Extract the [x, y] coordinate from the center of the cell holding the provided text.  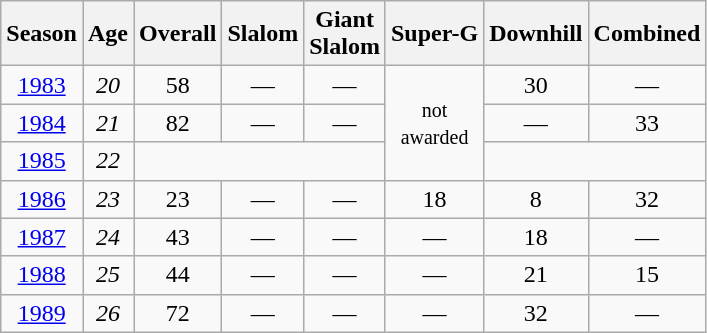
Overall [178, 34]
24 [108, 237]
58 [178, 85]
30 [536, 85]
43 [178, 237]
Combined [647, 34]
20 [108, 85]
22 [108, 161]
Slalom [263, 34]
15 [647, 275]
Season [42, 34]
82 [178, 123]
1989 [42, 313]
1986 [42, 199]
8 [536, 199]
72 [178, 313]
26 [108, 313]
33 [647, 123]
Super-G [434, 34]
1983 [42, 85]
25 [108, 275]
1988 [42, 275]
notawarded [434, 123]
1984 [42, 123]
44 [178, 275]
Downhill [536, 34]
Age [108, 34]
GiantSlalom [345, 34]
1987 [42, 237]
1985 [42, 161]
